Return the [x, y] coordinate for the center point of the cell that contains the specified text.  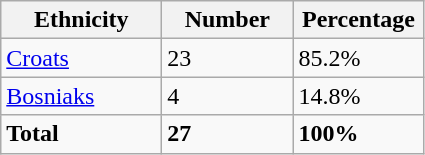
Croats [82, 58]
27 [228, 134]
Ethnicity [82, 20]
Bosniaks [82, 96]
Number [228, 20]
Percentage [358, 20]
100% [358, 134]
4 [228, 96]
Total [82, 134]
14.8% [358, 96]
85.2% [358, 58]
23 [228, 58]
